From the cell containing the given text, extract its center point as (x, y) coordinate. 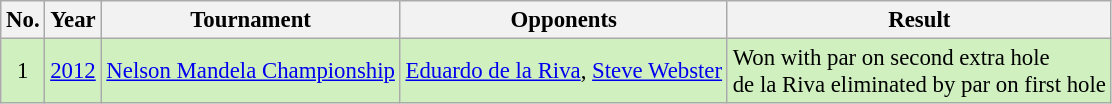
Won with par on second extra holede la Riva eliminated by par on first hole (919, 72)
Nelson Mandela Championship (250, 72)
No. (23, 20)
Tournament (250, 20)
1 (23, 72)
2012 (73, 72)
Eduardo de la Riva, Steve Webster (564, 72)
Year (73, 20)
Result (919, 20)
Opponents (564, 20)
